For the text-containing cell, return its midpoint in [X, Y] coordinate format. 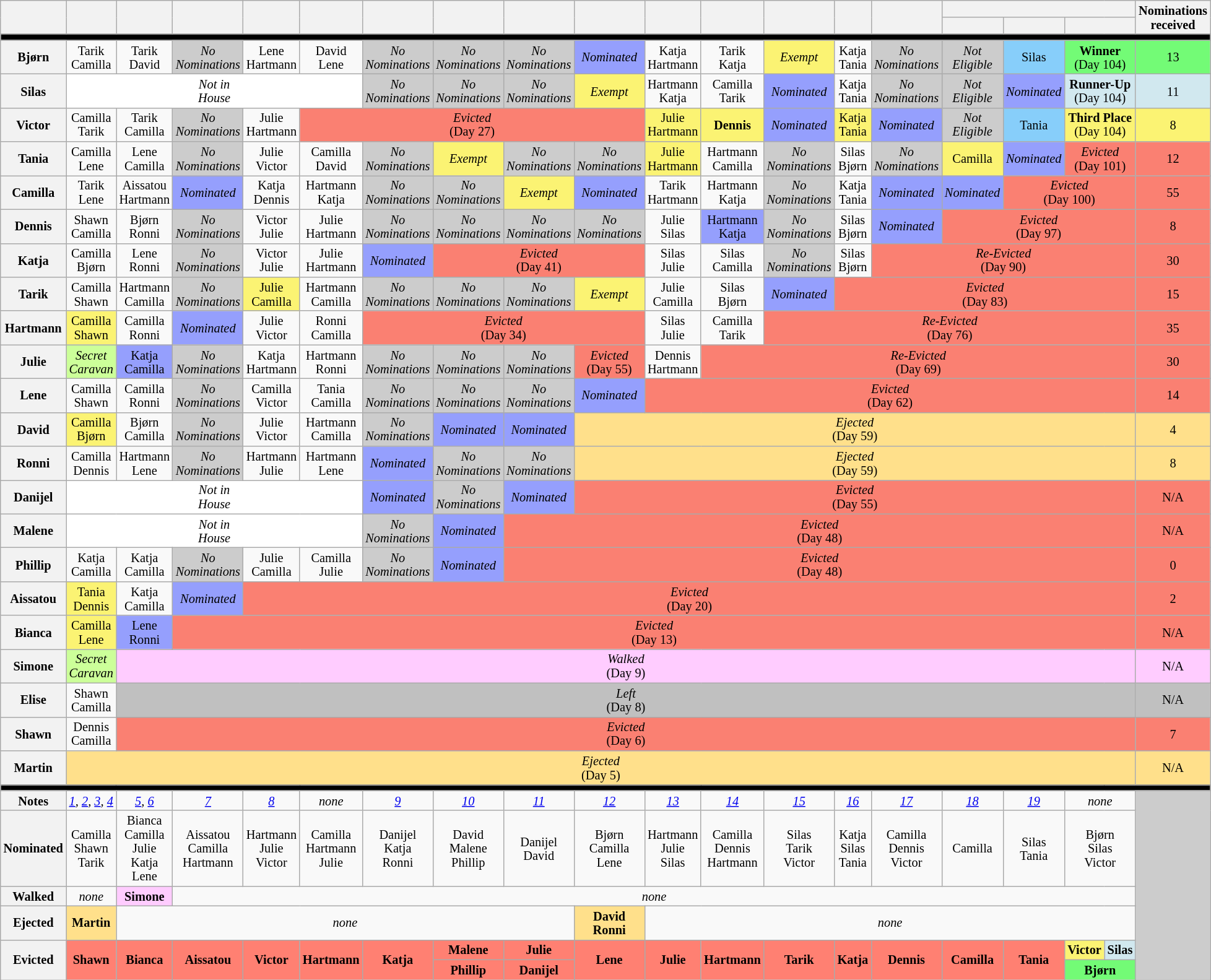
Re-Evicted(Day 69) [918, 362]
Ronni [33, 463]
Evicted(Day 97) [1039, 227]
LeneCamilla [145, 158]
Third Place(Day 104) [1100, 125]
SilasTania [1034, 848]
Evicted(Day 62) [890, 395]
Elise [33, 700]
Evicted(Day 83) [986, 293]
HartmannRonni [331, 362]
SilasTarikVictor [799, 848]
DennisCamilla [92, 734]
Runner-Up(Day 104) [1100, 90]
Ejected(Day 5) [601, 768]
Re-Evicted(Day 90) [1003, 260]
CamillaShawnTarik [92, 848]
1, 2, 3, 4 [92, 800]
Ejected [33, 922]
Evicted(Day 101) [1100, 158]
Evicted(Day 41) [539, 260]
18 [972, 800]
DavidMalenePhillip [468, 848]
LeneHartmann [271, 57]
CamillaDavid [331, 158]
Evicted [33, 960]
10 [468, 800]
Evicted(Day 6) [626, 734]
DavidLene [331, 57]
CamillaDennisHartmann [732, 848]
Evicted(Day 100) [1069, 192]
19 [1034, 800]
Evicted(Day 20) [690, 598]
Evicted(Day 34) [503, 328]
RonniCamilla [331, 328]
BiancaCamillaJulieKatjaLene [145, 848]
DanijelKatjaRonni [397, 848]
Evicted(Day 27) [472, 125]
HartmannJulie [271, 463]
TaniaCamilla [331, 395]
Walked(Day 9) [626, 666]
TarikLene [92, 192]
BjørnCamillaLene [609, 848]
CamillaVictor [271, 395]
BjørnSilasVictor [1100, 848]
JulieSilas [672, 227]
SilasCamilla [732, 260]
4 [1173, 430]
16 [853, 800]
DanijelDavid [539, 848]
Left(Day 8) [626, 700]
HartmannJulieSilas [672, 848]
2 [1173, 598]
CamillaHartmannJulie [331, 848]
KatjaDennis [271, 192]
KatjaSilasTania [853, 848]
35 [1173, 328]
David [33, 430]
CamillaDennisVictor [906, 848]
CamillaDennis [92, 463]
DennisHartmann [672, 362]
Notes [33, 800]
Winner(Day 104) [1100, 57]
CamillaJulie [331, 565]
Evicted(Day 13) [654, 633]
AissatouCamillaHartmann [208, 848]
17 [906, 800]
TarikHartmann [672, 192]
Nominationsreceived [1173, 17]
AissatouHartmann [145, 192]
BjørnCamilla [145, 430]
BjørnRonni [145, 227]
Walked [33, 896]
TarikKatja [732, 57]
TarikDavid [145, 57]
55 [1173, 192]
9 [397, 800]
TaniaDennis [92, 598]
5, 6 [145, 800]
HartmannJulieVictor [271, 848]
0 [1173, 565]
Re-Evicted(Day 76) [950, 328]
DavidRonni [609, 922]
